Detect which cell encompasses the target text, then output its (x, y) center coordinate. 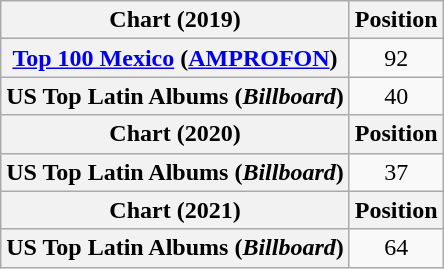
Chart (2020) (176, 134)
Chart (2021) (176, 210)
64 (396, 248)
Chart (2019) (176, 20)
Top 100 Mexico (AMPROFON) (176, 58)
37 (396, 172)
92 (396, 58)
40 (396, 96)
